Return the [x, y] coordinate for the center point of the cell that contains the specified text.  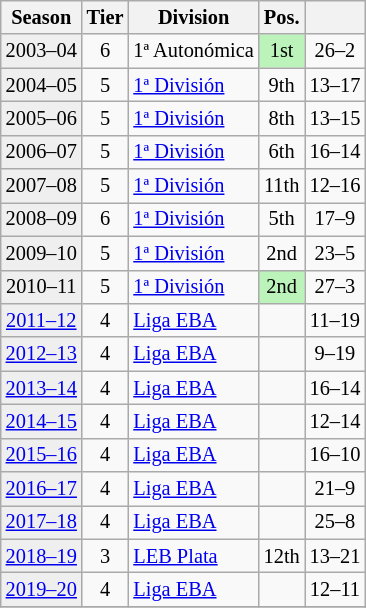
9–19 [336, 354]
Season [42, 17]
1ª Autonómica [193, 51]
11th [282, 186]
13–17 [336, 85]
26–2 [336, 51]
2003–04 [42, 51]
2014–15 [42, 421]
2005–06 [42, 118]
2007–08 [42, 186]
Tier [106, 17]
6th [282, 152]
25–8 [336, 522]
2018–19 [42, 556]
23–5 [336, 253]
13–15 [336, 118]
13–21 [336, 556]
8th [282, 118]
12–14 [336, 421]
LEB Plata [193, 556]
2016–17 [42, 489]
Pos. [282, 17]
2008–09 [42, 219]
2009–10 [42, 253]
2017–18 [42, 522]
9th [282, 85]
2010–11 [42, 287]
16–10 [336, 455]
21–9 [336, 489]
Division [193, 17]
27–3 [336, 287]
2019–20 [42, 589]
12th [282, 556]
2011–12 [42, 320]
2012–13 [42, 354]
1st [282, 51]
2013–14 [42, 388]
3 [106, 556]
2015–16 [42, 455]
17–9 [336, 219]
12–11 [336, 589]
12–16 [336, 186]
11–19 [336, 320]
5th [282, 219]
2006–07 [42, 152]
2004–05 [42, 85]
